Identify which cell holds the provided text, then report its (x, y) central coordinate. 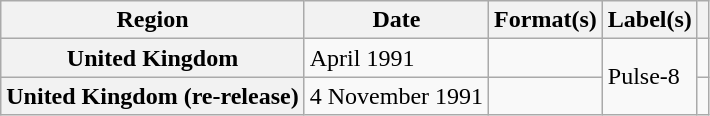
Format(s) (546, 20)
4 November 1991 (396, 96)
April 1991 (396, 58)
United Kingdom (re-release) (152, 96)
Pulse-8 (650, 77)
United Kingdom (152, 58)
Label(s) (650, 20)
Region (152, 20)
Date (396, 20)
